From the cell containing the given text, extract its center point as (x, y) coordinate. 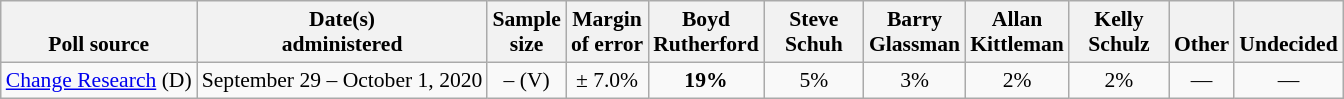
Other (1202, 32)
Poll source (99, 32)
3% (914, 80)
± 7.0% (607, 80)
Undecided (1288, 32)
Barry Glassman (914, 32)
– (V) (526, 80)
Date(s)administered (342, 32)
Samplesize (526, 32)
Steve Schuh (814, 32)
Change Research (D) (99, 80)
19% (706, 80)
BoydRutherford (706, 32)
Kelly Schulz (1119, 32)
September 29 – October 1, 2020 (342, 80)
5% (814, 80)
Allan Kittleman (1017, 32)
Marginof error (607, 32)
